Scan for the cell matching the given text and deliver its (X, Y) coordinate at center. 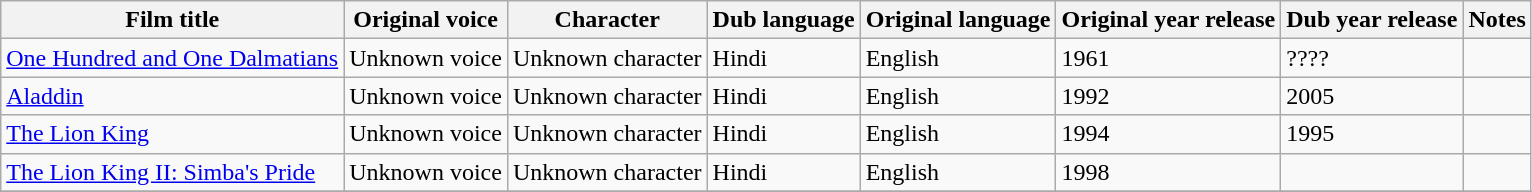
1961 (1168, 58)
Notes (1497, 20)
1992 (1168, 96)
Dub year release (1372, 20)
1998 (1168, 172)
1995 (1372, 134)
Original voice (426, 20)
1994 (1168, 134)
The Lion King (172, 134)
Character (607, 20)
Film title (172, 20)
Original year release (1168, 20)
One Hundred and One Dalmatians (172, 58)
The Lion King II: Simba's Pride (172, 172)
Original language (958, 20)
Dub language (784, 20)
Aladdin (172, 96)
2005 (1372, 96)
???? (1372, 58)
